Extract the (x, y) coordinate from the center of the cell holding the provided text.  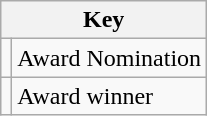
Key (104, 20)
Award Nomination (110, 58)
Award winner (110, 96)
